From the cell containing the given text, extract its center point as (x, y) coordinate. 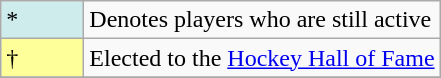
Elected to the Hockey Hall of Fame (262, 58)
† (42, 58)
Denotes players who are still active (262, 20)
* (42, 20)
